Return [x, y] of the center of cell containing provided text 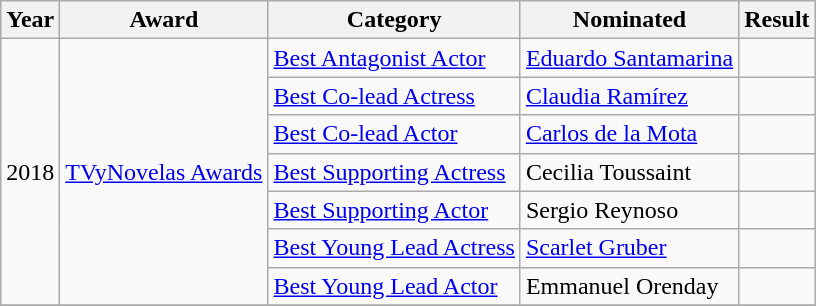
Cecilia Toussaint [629, 172]
Best Co-lead Actor [394, 134]
Emmanuel Orenday [629, 286]
Best Antagonist Actor [394, 58]
Category [394, 20]
TVyNovelas Awards [164, 172]
Year [30, 20]
Carlos de la Mota [629, 134]
Award [164, 20]
2018 [30, 172]
Best Supporting Actor [394, 210]
Nominated [629, 20]
Best Young Lead Actor [394, 286]
Eduardo Santamarina [629, 58]
Best Supporting Actress [394, 172]
Best Co-lead Actress [394, 96]
Best Young Lead Actress [394, 248]
Scarlet Gruber [629, 248]
Result [777, 20]
Sergio Reynoso [629, 210]
Claudia Ramírez [629, 96]
